From the cell containing the given text, extract its center point as [X, Y] coordinate. 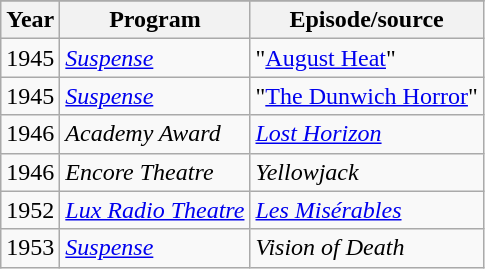
Lost Horizon [366, 134]
Episode/source [366, 20]
Lux Radio Theatre [155, 210]
Program [155, 20]
Encore Theatre [155, 172]
Vision of Death [366, 248]
Year [30, 20]
Academy Award [155, 134]
Les Misérables [366, 210]
"The Dunwich Horror" [366, 96]
1952 [30, 210]
"August Heat" [366, 58]
1953 [30, 248]
Yellowjack [366, 172]
